Return (x, y) of the center of cell containing provided text 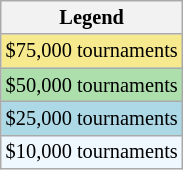
$75,000 tournaments (92, 51)
$25,000 tournaments (92, 118)
$10,000 tournaments (92, 152)
$50,000 tournaments (92, 85)
Legend (92, 17)
